Search for the cell housing the specified text and yield its [X, Y] center coordinate. 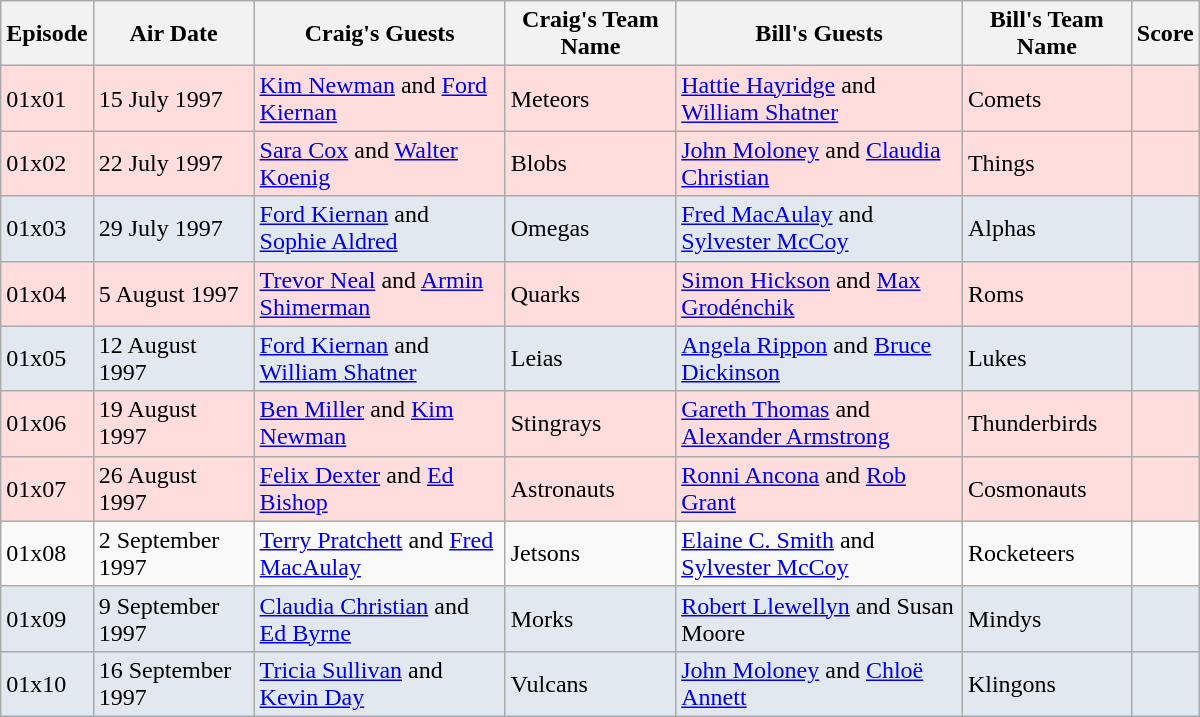
Lukes [1046, 358]
Vulcans [590, 684]
29 July 1997 [174, 228]
Simon Hickson and Max Grodénchik [820, 294]
Stingrays [590, 424]
01x08 [47, 554]
Omegas [590, 228]
Rocketeers [1046, 554]
Sara Cox and Walter Koenig [380, 164]
01x02 [47, 164]
Roms [1046, 294]
Cosmonauts [1046, 488]
16 September 1997 [174, 684]
Felix Dexter and Ed Bishop [380, 488]
01x10 [47, 684]
Astronauts [590, 488]
22 July 1997 [174, 164]
Ford Kiernan and William Shatner [380, 358]
Thunderbirds [1046, 424]
26 August 1997 [174, 488]
01x01 [47, 98]
Robert Llewellyn and Susan Moore [820, 618]
01x07 [47, 488]
Bill's Guests [820, 34]
Tricia Sullivan and Kevin Day [380, 684]
Episode [47, 34]
Fred MacAulay and Sylvester McCoy [820, 228]
Things [1046, 164]
Quarks [590, 294]
Comets [1046, 98]
01x09 [47, 618]
Blobs [590, 164]
Craig's Guests [380, 34]
Bill's Team Name [1046, 34]
01x06 [47, 424]
Terry Pratchett and Fred MacAulay [380, 554]
Ben Miller and Kim Newman [380, 424]
Mindys [1046, 618]
Gareth Thomas and Alexander Armstrong [820, 424]
15 July 1997 [174, 98]
Elaine C. Smith and Sylvester McCoy [820, 554]
Alphas [1046, 228]
Jetsons [590, 554]
Meteors [590, 98]
5 August 1997 [174, 294]
Angela Rippon and Bruce Dickinson [820, 358]
12 August 1997 [174, 358]
9 September 1997 [174, 618]
Morks [590, 618]
Craig's Team Name [590, 34]
John Moloney and Chloë Annett [820, 684]
Leias [590, 358]
John Moloney and Claudia Christian [820, 164]
Claudia Christian and Ed Byrne [380, 618]
Score [1165, 34]
Kim Newman and Ford Kiernan [380, 98]
Klingons [1046, 684]
Trevor Neal and Armin Shimerman [380, 294]
Hattie Hayridge and William Shatner [820, 98]
01x04 [47, 294]
Air Date [174, 34]
Ford Kiernan and Sophie Aldred [380, 228]
Ronni Ancona and Rob Grant [820, 488]
01x05 [47, 358]
01x03 [47, 228]
2 September 1997 [174, 554]
19 August 1997 [174, 424]
